Return the [x, y] coordinate for the center point of the cell that contains the specified text.  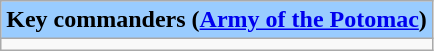
Key commanders (Army of the Potomac) [217, 20]
